Provide the [x, y] coordinate of the cell's center where the given text is located.  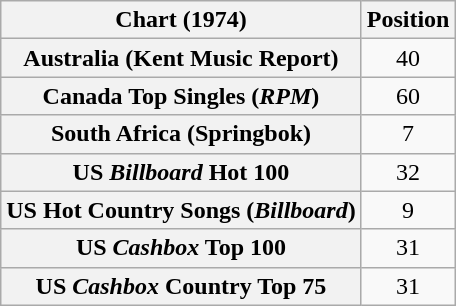
60 [408, 96]
US Hot Country Songs (Billboard) [181, 210]
US Cashbox Top 100 [181, 248]
Australia (Kent Music Report) [181, 58]
7 [408, 134]
Chart (1974) [181, 20]
South Africa (Springbok) [181, 134]
32 [408, 172]
US Cashbox Country Top 75 [181, 286]
40 [408, 58]
Position [408, 20]
US Billboard Hot 100 [181, 172]
Canada Top Singles (RPM) [181, 96]
9 [408, 210]
